Output the [x, y] coordinate of the center of the cell containing the given text.  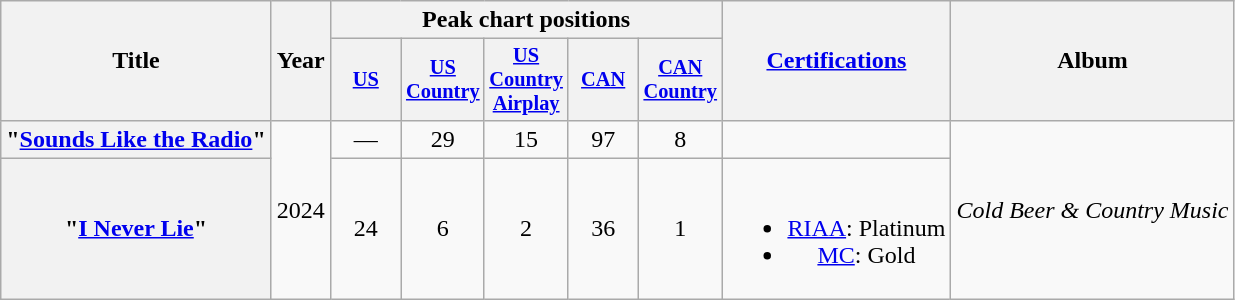
US [366, 80]
2 [526, 229]
8 [680, 139]
— [366, 139]
Title [136, 61]
CAN Country [680, 80]
36 [604, 229]
US Country Airplay [526, 80]
Album [1092, 61]
Year [300, 61]
1 [680, 229]
RIAA: PlatinumMC: Gold [836, 229]
"I Never Lie" [136, 229]
97 [604, 139]
2024 [300, 209]
15 [526, 139]
US Country [442, 80]
Certifications [836, 61]
Cold Beer & Country Music [1092, 209]
Peak chart positions [526, 20]
6 [442, 229]
CAN [604, 80]
24 [366, 229]
"Sounds Like the Radio" [136, 139]
29 [442, 139]
